Extract the [X, Y] coordinate from the center of the cell holding the provided text.  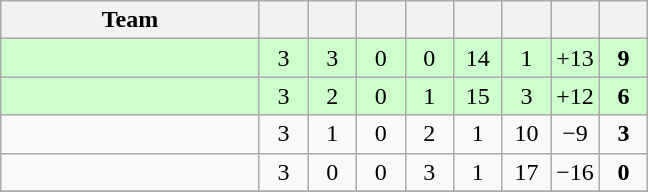
6 [624, 96]
−9 [576, 134]
+12 [576, 96]
14 [478, 58]
9 [624, 58]
17 [526, 172]
15 [478, 96]
+13 [576, 58]
−16 [576, 172]
10 [526, 134]
Team [130, 20]
